Return (X, Y) of the center of cell containing provided text 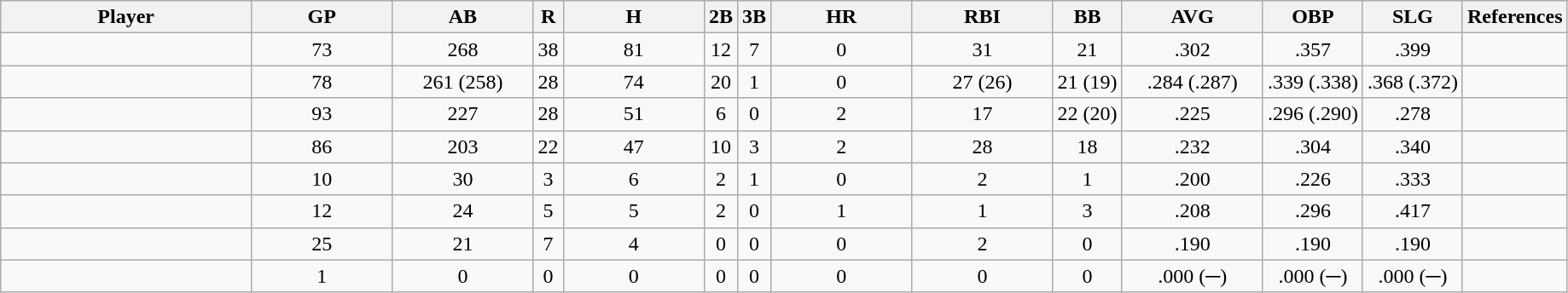
.284 (.287) (1193, 82)
.278 (1413, 114)
268 (462, 49)
51 (633, 114)
.208 (1193, 211)
HR (841, 17)
203 (462, 146)
74 (633, 82)
References (1515, 17)
18 (1087, 146)
.399 (1413, 49)
78 (322, 82)
R (548, 17)
261 (258) (462, 82)
H (633, 17)
22 (548, 146)
227 (462, 114)
.333 (1413, 179)
.339 (.338) (1312, 82)
.357 (1312, 49)
.200 (1193, 179)
.225 (1193, 114)
.340 (1413, 146)
24 (462, 211)
27 (26) (983, 82)
.302 (1193, 49)
22 (20) (1087, 114)
AB (462, 17)
81 (633, 49)
4 (633, 244)
38 (548, 49)
2B (720, 17)
SLG (1413, 17)
93 (322, 114)
.417 (1413, 211)
RBI (983, 17)
.232 (1193, 146)
AVG (1193, 17)
20 (720, 82)
.296 (.290) (1312, 114)
Player (126, 17)
73 (322, 49)
GP (322, 17)
31 (983, 49)
30 (462, 179)
OBP (1312, 17)
25 (322, 244)
.226 (1312, 179)
17 (983, 114)
3B (754, 17)
47 (633, 146)
BB (1087, 17)
.304 (1312, 146)
21 (19) (1087, 82)
86 (322, 146)
.296 (1312, 211)
.368 (.372) (1413, 82)
